Find where the given text appears and provide that cell's center as (X, Y) coordinate. 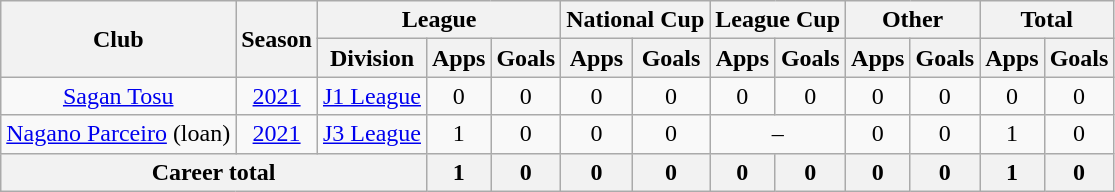
National Cup (636, 20)
Club (118, 39)
– (778, 134)
Sagan Tosu (118, 96)
Other (913, 20)
Nagano Parceiro (loan) (118, 134)
League (438, 20)
J1 League (372, 96)
J3 League (372, 134)
Season (277, 39)
Career total (214, 172)
Total (1047, 20)
League Cup (778, 20)
Division (372, 58)
